Determine the [X, Y] coordinate at the center of the cell enclosing the given text.  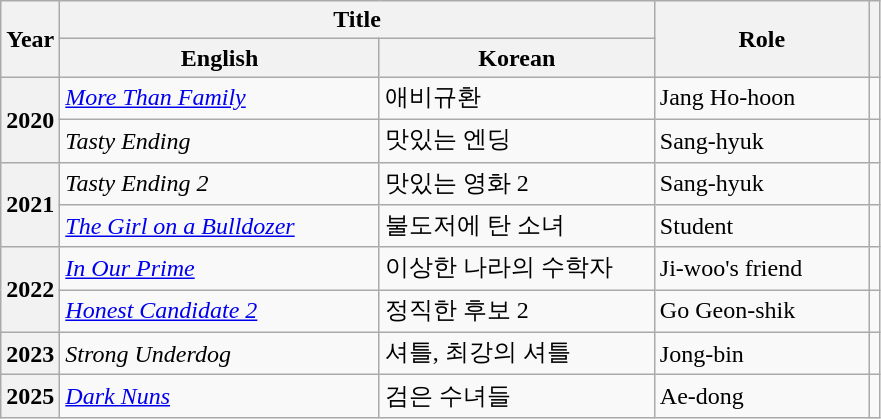
Honest Candidate 2 [220, 312]
Year [30, 39]
2023 [30, 354]
Go Geon-shik [762, 312]
English [220, 58]
Ae-dong [762, 396]
2022 [30, 290]
맛있는 영화 2 [516, 184]
2021 [30, 204]
2025 [30, 396]
정직한 후보 2 [516, 312]
불도저에 탄 소녀 [516, 226]
In Our Prime [220, 268]
셔틀, 최강의 셔틀 [516, 354]
Title [358, 20]
애비규환 [516, 98]
Korean [516, 58]
Tasty Ending 2 [220, 184]
검은 수녀들 [516, 396]
Dark Nuns [220, 396]
Tasty Ending [220, 140]
Ji-woo's friend [762, 268]
Role [762, 39]
Student [762, 226]
맛있는 엔딩 [516, 140]
The Girl on a Bulldozer [220, 226]
Strong Underdog [220, 354]
More Than Family [220, 98]
이상한 나라의 수학자 [516, 268]
Jong-bin [762, 354]
Jang Ho-hoon [762, 98]
2020 [30, 120]
